Pinpoint the cell where the given text exists, returning its (X, Y) midpoint coordinate. 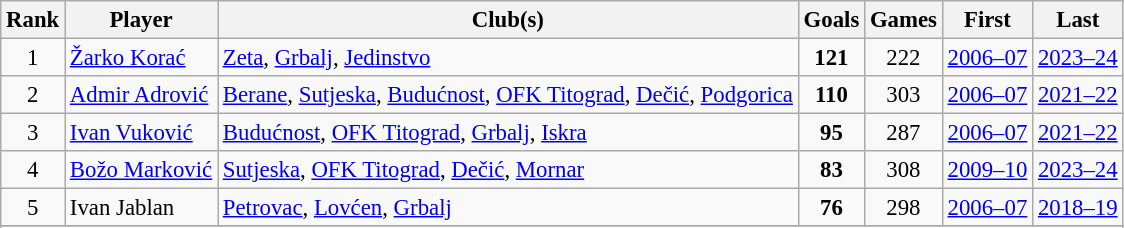
4 (33, 170)
Ivan Vuković (142, 133)
287 (904, 133)
222 (904, 58)
3 (33, 133)
Admir Adrović (142, 95)
83 (831, 170)
Club(s) (508, 20)
Berane, Sutjeska, Budućnost, OFK Titograd, Dečić, Podgorica (508, 95)
Games (904, 20)
2018–19 (1078, 208)
2009–10 (987, 170)
308 (904, 170)
2 (33, 95)
Player (142, 20)
110 (831, 95)
121 (831, 58)
76 (831, 208)
Rank (33, 20)
303 (904, 95)
Petrovac, Lovćen, Grbalj (508, 208)
Žarko Korać (142, 58)
Zeta, Grbalj, Jedinstvo (508, 58)
First (987, 20)
Budućnost, OFK Titograd, Grbalj, Iskra (508, 133)
Last (1078, 20)
95 (831, 133)
1 (33, 58)
5 (33, 208)
Goals (831, 20)
Ivan Jablan (142, 208)
298 (904, 208)
Božo Marković (142, 170)
Sutjeska, OFK Titograd, Dečić, Mornar (508, 170)
